Extract the (x, y) coordinate from the center of the cell holding the provided text.  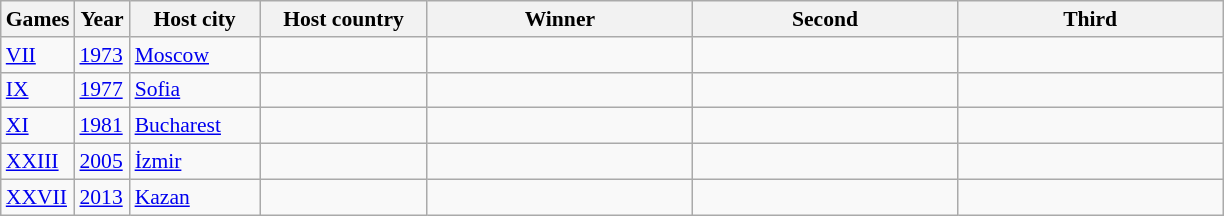
XXIII (38, 162)
Year (102, 19)
1977 (102, 90)
Host country (344, 19)
Bucharest (195, 126)
XI (38, 126)
İzmir (195, 162)
VII (38, 55)
Second (824, 19)
1981 (102, 126)
Kazan (195, 197)
Third (1090, 19)
Host city (195, 19)
2013 (102, 197)
1973 (102, 55)
XXVII (38, 197)
Sofia (195, 90)
Winner (560, 19)
Moscow (195, 55)
IX (38, 90)
Games (38, 19)
2005 (102, 162)
